For the text-containing cell, return its midpoint in (x, y) coordinate format. 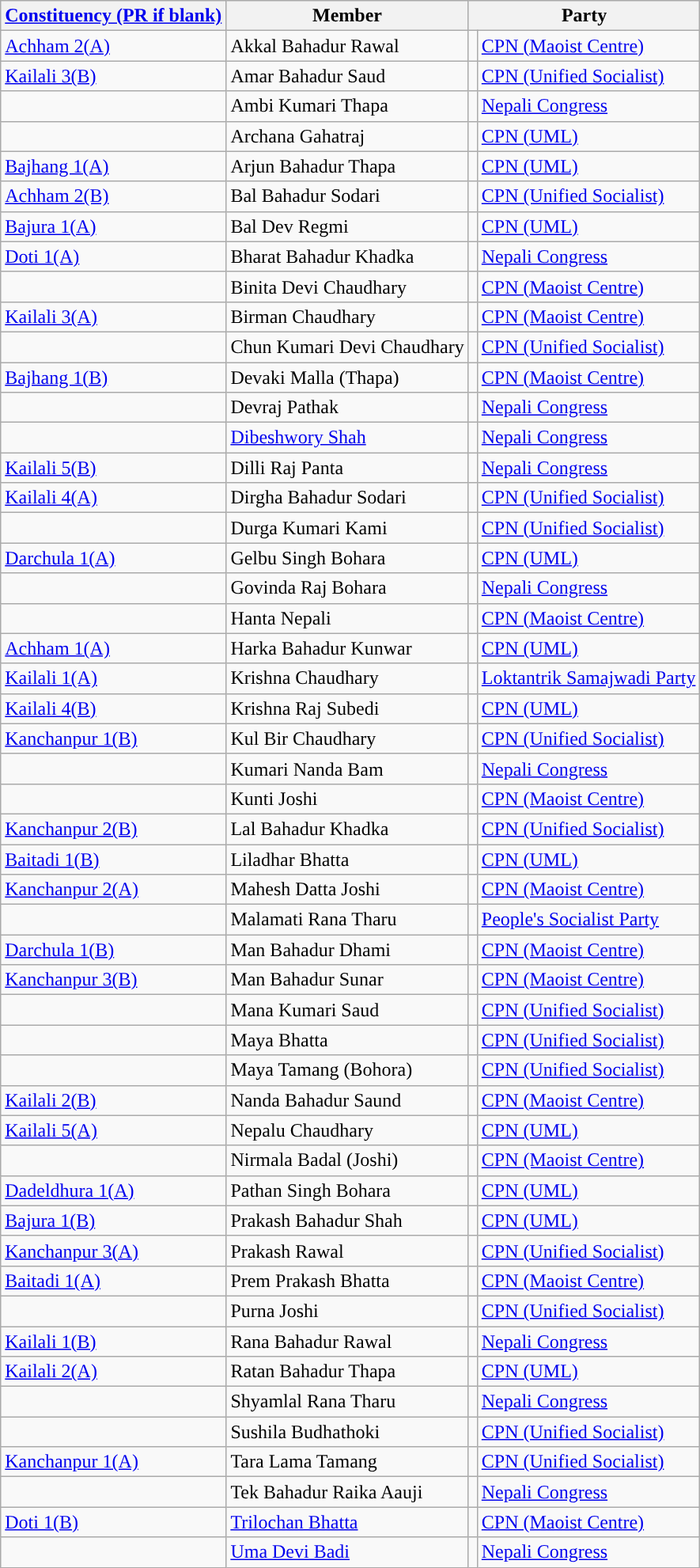
Bal Bahadur Sodari (347, 196)
Constituency (PR if blank) (114, 16)
Loktantrik Samajwadi Party (588, 678)
Archana Gahatraj (347, 136)
Dadeldhura 1(A) (114, 1190)
Bajura 1(A) (114, 226)
Chun Kumari Devi Chaudhary (347, 347)
Kailali 3(B) (114, 76)
Member (347, 16)
Harka Bahadur Kunwar (347, 648)
Krishna Chaudhary (347, 678)
Kanchanpur 3(A) (114, 1251)
Ambi Kumari Thapa (347, 106)
Uma Devi Badi (347, 1552)
Kul Bir Chaudhary (347, 738)
Kailali 3(A) (114, 317)
Amar Bahadur Saud (347, 76)
Kailali 1(A) (114, 678)
Lal Bahadur Khadka (347, 829)
Durga Kumari Kami (347, 528)
Darchula 1(B) (114, 950)
Kanchanpur 1(B) (114, 738)
Dibeshwory Shah (347, 438)
Kanchanpur 1(A) (114, 1462)
Kailali 4(A) (114, 498)
Maya Tamang (Bohora) (347, 1070)
Kailali 2(B) (114, 1100)
Bal Dev Regmi (347, 226)
Shyamlal Rana Tharu (347, 1402)
Man Bahadur Dhami (347, 950)
Maya Bhatta (347, 1040)
Sushila Budhathoki (347, 1432)
Man Bahadur Sunar (347, 980)
Kailali 5(A) (114, 1130)
Mana Kumari Saud (347, 1010)
Kailali 2(A) (114, 1372)
Kailali 5(B) (114, 468)
Doti 1(B) (114, 1522)
Malamati Rana Tharu (347, 920)
Bajhang 1(B) (114, 378)
Prakash Bahadur Shah (347, 1221)
Nirmala Badal (Joshi) (347, 1160)
Kanchanpur 3(B) (114, 980)
Tara Lama Tamang (347, 1462)
Baitadi 1(B) (114, 859)
Nanda Bahadur Saund (347, 1100)
Hanta Nepali (347, 618)
Krishna Raj Subedi (347, 708)
Devaki Malla (Thapa) (347, 378)
Bajhang 1(A) (114, 166)
Tek Bahadur Raika Aauji (347, 1492)
Bajura 1(B) (114, 1221)
Govinda Raj Bohara (347, 588)
Akkal Bahadur Rawal (347, 46)
Baitadi 1(A) (114, 1281)
Kanchanpur 2(A) (114, 890)
Gelbu Singh Bohara (347, 558)
Purna Joshi (347, 1311)
Kanchanpur 2(B) (114, 829)
Mahesh Datta Joshi (347, 890)
Dirgha Bahadur Sodari (347, 498)
Party (584, 16)
Achham 2(A) (114, 46)
Nepalu Chaudhary (347, 1130)
Kumari Nanda Bam (347, 769)
Bharat Bahadur Khadka (347, 256)
Achham 2(B) (114, 196)
Dilli Raj Panta (347, 468)
Ratan Bahadur Thapa (347, 1372)
Kailali 1(B) (114, 1342)
Achham 1(A) (114, 648)
Trilochan Bhatta (347, 1522)
Binita Devi Chaudhary (347, 287)
Kailali 4(B) (114, 708)
Prem Prakash Bhatta (347, 1281)
Pathan Singh Bohara (347, 1190)
Arjun Bahadur Thapa (347, 166)
Devraj Pathak (347, 408)
Prakash Rawal (347, 1251)
Liladhar Bhatta (347, 859)
Darchula 1(A) (114, 558)
Birman Chaudhary (347, 317)
Rana Bahadur Rawal (347, 1342)
Doti 1(A) (114, 256)
Kunti Joshi (347, 799)
People's Socialist Party (588, 920)
